From the cell containing the given text, extract its center point as (X, Y) coordinate. 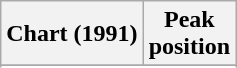
Chart (1991) (72, 34)
Peakposition (189, 34)
